Pinpoint the cell where the given text exists, returning its [X, Y] midpoint coordinate. 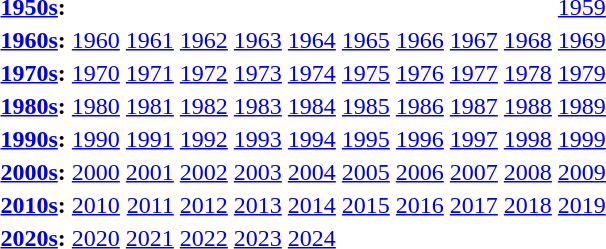
1977 [474, 73]
1967 [474, 40]
1961 [150, 40]
2015 [366, 205]
1980 [96, 106]
1985 [366, 106]
1982 [204, 106]
1990 [96, 139]
2012 [204, 205]
2011 [150, 205]
1960 [96, 40]
1964 [312, 40]
1986 [420, 106]
2017 [474, 205]
1997 [474, 139]
1968 [528, 40]
2003 [258, 172]
1965 [366, 40]
1976 [420, 73]
1974 [312, 73]
1987 [474, 106]
1996 [420, 139]
2002 [204, 172]
1992 [204, 139]
2004 [312, 172]
2008 [528, 172]
1963 [258, 40]
1995 [366, 139]
1973 [258, 73]
1972 [204, 73]
1975 [366, 73]
1962 [204, 40]
2005 [366, 172]
2016 [420, 205]
2001 [150, 172]
1984 [312, 106]
2013 [258, 205]
2000 [96, 172]
1988 [528, 106]
2006 [420, 172]
2018 [528, 205]
1978 [528, 73]
1983 [258, 106]
1966 [420, 40]
1994 [312, 139]
1993 [258, 139]
1991 [150, 139]
1970 [96, 73]
1981 [150, 106]
1971 [150, 73]
2007 [474, 172]
2010 [96, 205]
2014 [312, 205]
1998 [528, 139]
